Return the [X, Y] coordinate for the center point of the cell that contains the specified text.  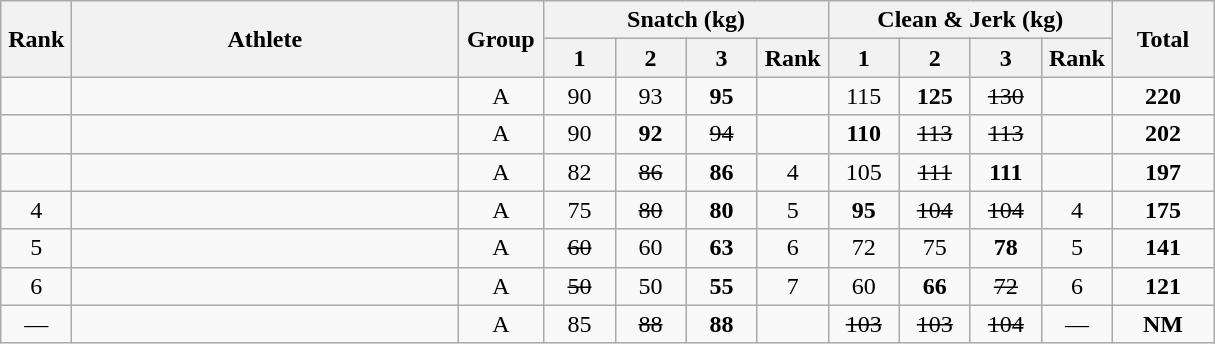
Group [501, 39]
202 [1162, 134]
78 [1006, 248]
66 [934, 286]
85 [580, 324]
Total [1162, 39]
130 [1006, 96]
220 [1162, 96]
55 [722, 286]
141 [1162, 248]
93 [650, 96]
125 [934, 96]
63 [722, 248]
Athlete [265, 39]
92 [650, 134]
197 [1162, 172]
94 [722, 134]
115 [864, 96]
121 [1162, 286]
105 [864, 172]
Snatch (kg) [686, 20]
82 [580, 172]
110 [864, 134]
175 [1162, 210]
7 [792, 286]
Clean & Jerk (kg) [970, 20]
NM [1162, 324]
